Provide the (X, Y) coordinate of the cell's center where the given text is located.  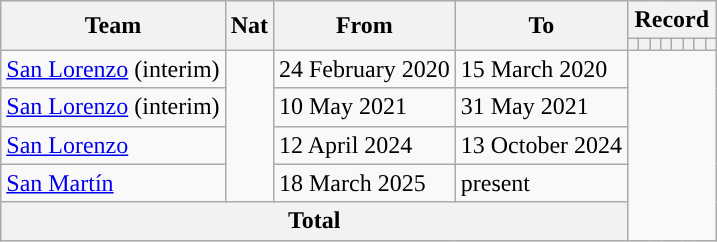
15 March 2020 (541, 69)
13 October 2024 (541, 145)
Team (113, 26)
24 February 2020 (364, 69)
Total (314, 221)
10 May 2021 (364, 107)
San Martín (113, 183)
San Lorenzo (113, 145)
31 May 2021 (541, 107)
present (541, 183)
Record (672, 20)
Nat (249, 26)
To (541, 26)
18 March 2025 (364, 183)
12 April 2024 (364, 145)
From (364, 26)
